Search for the cell housing the specified text and yield its [X, Y] center coordinate. 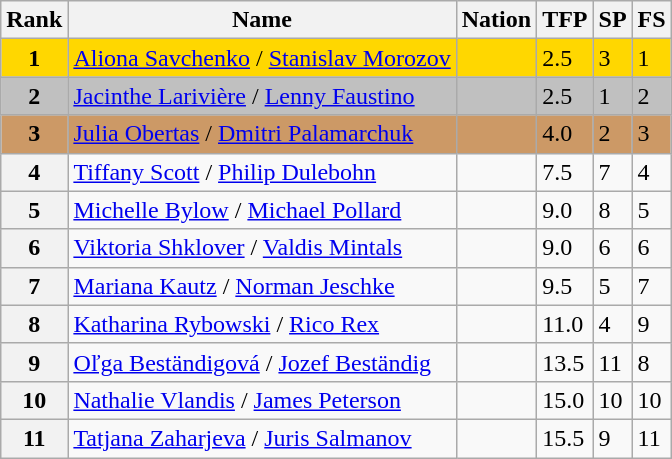
15.5 [565, 438]
15.0 [565, 400]
Jacinthe Larivière / Lenny Faustino [262, 96]
Tiffany Scott / Philip Dulebohn [262, 172]
7.5 [565, 172]
Julia Obertas / Dmitri Palamarchuk [262, 134]
4.0 [565, 134]
Aliona Savchenko / Stanislav Morozov [262, 58]
Katharina Rybowski / Rico Rex [262, 324]
11.0 [565, 324]
TFP [565, 20]
Oľga Beständigová / Jozef Beständig [262, 362]
9.5 [565, 286]
Nathalie Vlandis / James Peterson [262, 400]
Tatjana Zaharjeva / Juris Salmanov [262, 438]
Rank [34, 20]
13.5 [565, 362]
Mariana Kautz / Norman Jeschke [262, 286]
Nation [496, 20]
SP [612, 20]
FS [652, 20]
Name [262, 20]
Viktoria Shklover / Valdis Mintals [262, 248]
Michelle Bylow / Michael Pollard [262, 210]
